Determine the [X, Y] coordinate at the center of the cell enclosing the given text.  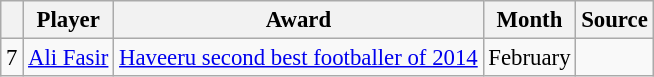
Ali Fasir [68, 58]
Award [298, 20]
Player [68, 20]
February [530, 58]
Month [530, 20]
Haveeru second best footballer of 2014 [298, 58]
Source [614, 20]
7 [12, 58]
